Identify which cell holds the provided text, then report its (x, y) central coordinate. 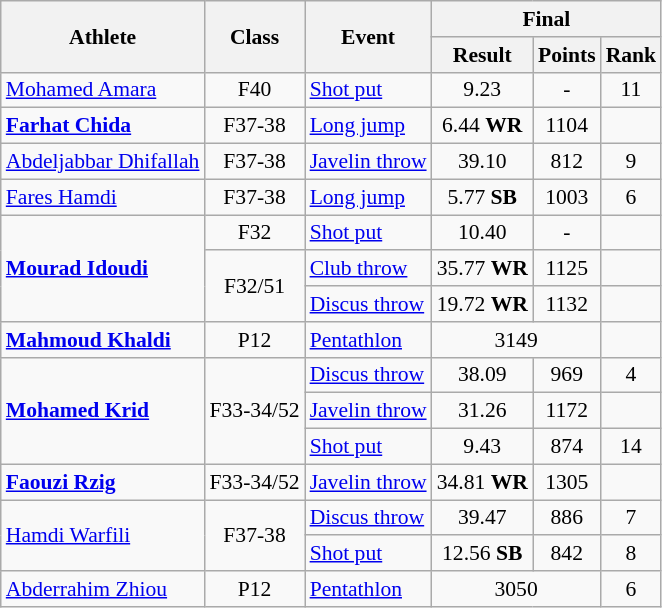
Class (254, 36)
Event (368, 36)
39.10 (482, 162)
Club throw (368, 269)
F32 (254, 233)
F40 (254, 90)
3050 (516, 589)
11 (632, 90)
10.40 (482, 233)
Points (567, 55)
31.26 (482, 411)
Hamdi Warfili (103, 536)
1003 (567, 197)
38.09 (482, 375)
9.23 (482, 90)
Rank (632, 55)
9.43 (482, 447)
Abderrahim Zhiou (103, 589)
886 (567, 518)
3149 (516, 340)
8 (632, 554)
1172 (567, 411)
19.72 WR (482, 304)
Mourad Idoudi (103, 268)
Mohamed Amara (103, 90)
Faouzi Rzig (103, 482)
969 (567, 375)
6.44 WR (482, 126)
39.47 (482, 518)
Abdeljabbar Dhifallah (103, 162)
34.81 WR (482, 482)
Fares Hamdi (103, 197)
1104 (567, 126)
35.77 WR (482, 269)
Final (547, 19)
14 (632, 447)
Mohamed Krid (103, 410)
874 (567, 447)
1305 (567, 482)
Mahmoud Khaldi (103, 340)
Athlete (103, 36)
4 (632, 375)
Farhat Chida (103, 126)
12.56 SB (482, 554)
F32/51 (254, 286)
1125 (567, 269)
5.77 SB (482, 197)
842 (567, 554)
1132 (567, 304)
812 (567, 162)
9 (632, 162)
Result (482, 55)
7 (632, 518)
